Provide the (X, Y) coordinate of the cell's center where the given text is located.  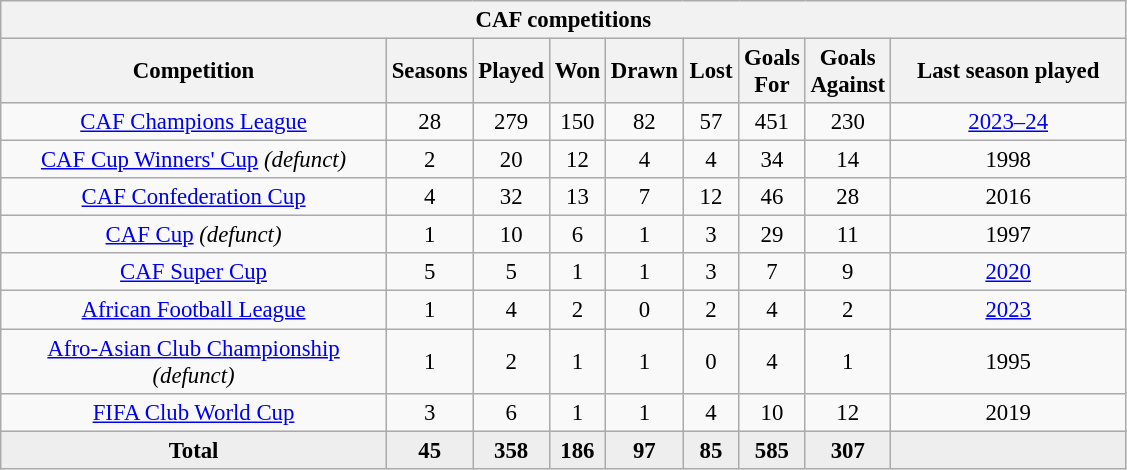
13 (577, 197)
Seasons (430, 72)
Won (577, 72)
32 (511, 197)
451 (772, 122)
CAF Cup Winners' Cup (defunct) (194, 160)
1997 (1008, 235)
CAF Confederation Cup (194, 197)
29 (772, 235)
African Football League (194, 310)
2016 (1008, 197)
85 (711, 450)
1998 (1008, 160)
45 (430, 450)
307 (848, 450)
279 (511, 122)
Goals Against (848, 72)
186 (577, 450)
Played (511, 72)
585 (772, 450)
Afro-Asian Club Championship (defunct) (194, 362)
CAF Cup (defunct) (194, 235)
2023–24 (1008, 122)
97 (645, 450)
20 (511, 160)
230 (848, 122)
9 (848, 273)
2019 (1008, 412)
2020 (1008, 273)
Last season played (1008, 72)
FIFA Club World Cup (194, 412)
34 (772, 160)
Goals For (772, 72)
82 (645, 122)
CAF competitions (564, 20)
150 (577, 122)
Total (194, 450)
1995 (1008, 362)
CAF Super Cup (194, 273)
11 (848, 235)
46 (772, 197)
57 (711, 122)
358 (511, 450)
Drawn (645, 72)
14 (848, 160)
Competition (194, 72)
Lost (711, 72)
CAF Champions League (194, 122)
2023 (1008, 310)
